Return [X, Y] of the center of cell containing provided text 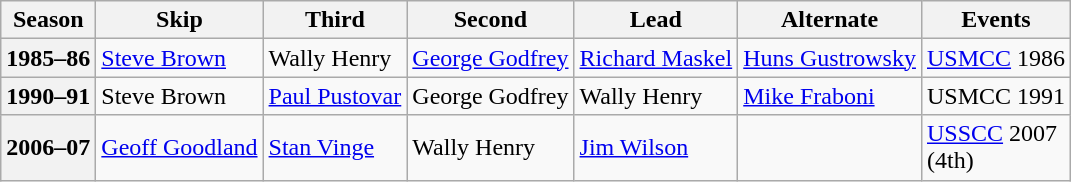
Season [48, 20]
Stan Vinge [335, 148]
Second [490, 20]
2006–07 [48, 148]
Mike Fraboni [830, 96]
Alternate [830, 20]
1985–86 [48, 58]
Events [996, 20]
1990–91 [48, 96]
Huns Gustrowsky [830, 58]
Richard Maskel [656, 58]
Lead [656, 20]
Jim Wilson [656, 148]
Geoff Goodland [180, 148]
Paul Pustovar [335, 96]
USMCC 1986 [996, 58]
Skip [180, 20]
USSCC 2007 (4th) [996, 148]
Third [335, 20]
USMCC 1991 [996, 96]
